Extract the [x, y] coordinate from the center of the cell holding the provided text.  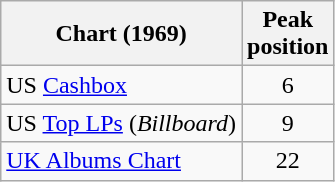
6 [288, 85]
UK Albums Chart [122, 161]
9 [288, 123]
Chart (1969) [122, 34]
US Top LPs (Billboard) [122, 123]
Peakposition [288, 34]
22 [288, 161]
US Cashbox [122, 85]
